Extract the [x, y] coordinate from the center of the cell holding the provided text.  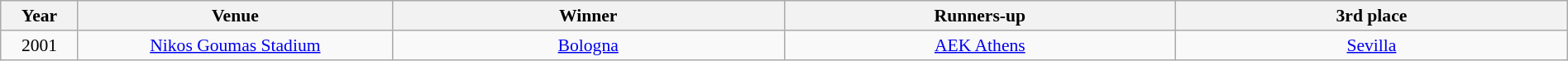
Bologna [588, 45]
Venue [235, 16]
Year [40, 16]
Winner [588, 16]
Nikos Goumas Stadium [235, 45]
Sevilla [1372, 45]
3rd place [1372, 16]
AEK Athens [980, 45]
Runners-up [980, 16]
2001 [40, 45]
